Capture the cell that displays the provided text and extract its [X, Y] central coordinate. 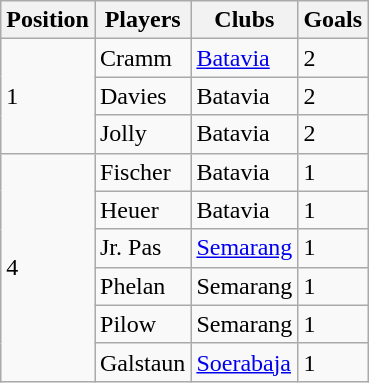
Jr. Pas [142, 248]
Goals [333, 20]
Players [142, 20]
Davies [142, 96]
Pilow [142, 324]
Jolly [142, 134]
Heuer [142, 210]
Cramm [142, 58]
Soerabaja [244, 362]
Clubs [244, 20]
Fischer [142, 172]
Galstaun [142, 362]
Phelan [142, 286]
Position [48, 20]
4 [48, 267]
